Extract the (x, y) coordinate from the center of the cell holding the provided text.  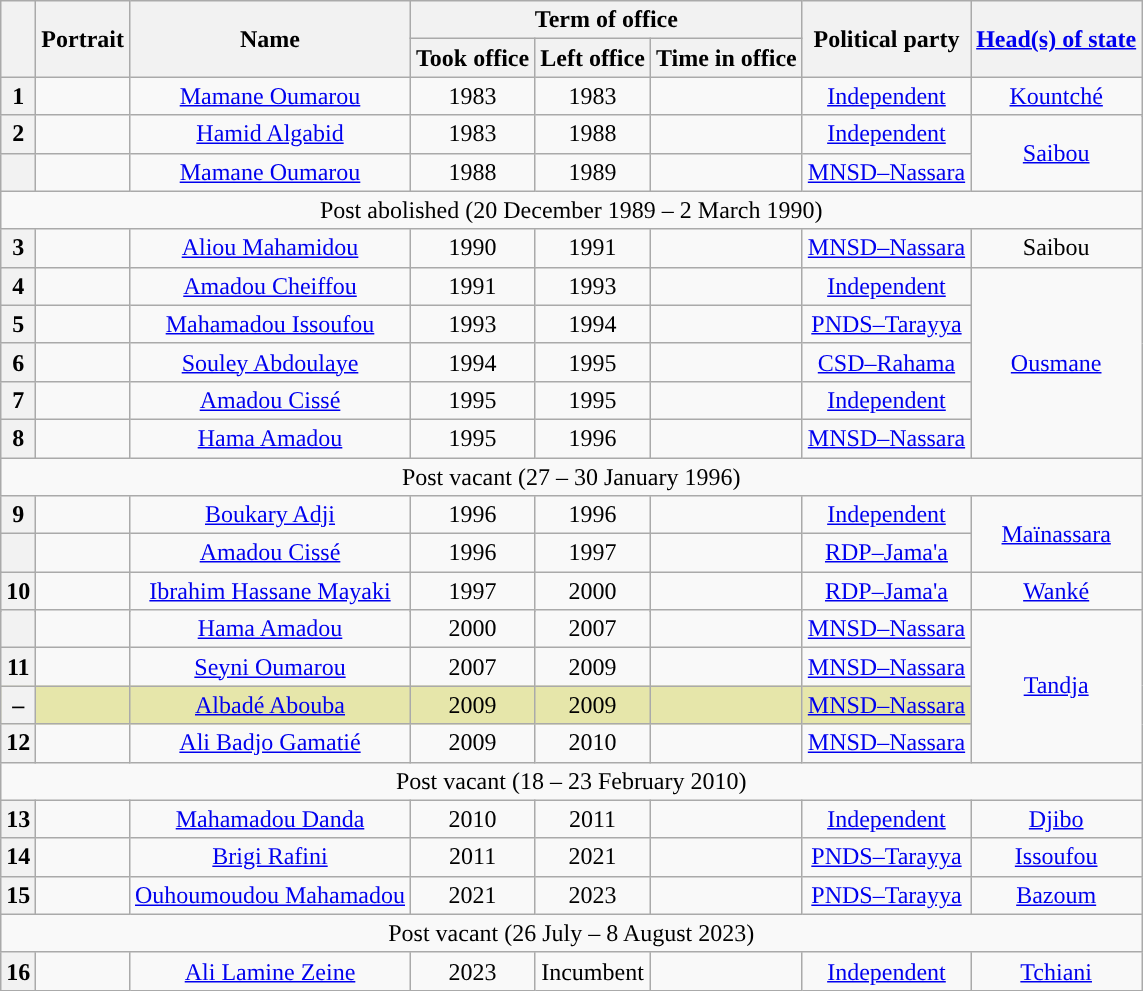
Took office (473, 58)
Aliou Mahamidou (270, 248)
5 (18, 324)
6 (18, 362)
Tchiani (1056, 971)
Post vacant (18 – 23 February 2010) (572, 781)
Kountché (1056, 96)
Political party (886, 39)
– (18, 705)
Souley Abdoulaye (270, 362)
10 (18, 591)
Name (270, 39)
Djibo (1056, 819)
9 (18, 515)
Mahamadou Danda (270, 819)
Ouhoumoudou Mahamadou (270, 895)
Boukary Adji (270, 515)
3 (18, 248)
4 (18, 286)
Ali Badjo Gamatié (270, 743)
Post vacant (26 July – 8 August 2023) (572, 933)
7 (18, 400)
Albadé Abouba (270, 705)
Time in office (726, 58)
Term of office (607, 20)
Incumbent (593, 971)
Ibrahim Hassane Mayaki (270, 591)
1990 (473, 248)
Tandja (1056, 686)
Mahamadou Issoufou (270, 324)
Ali Lamine Zeine (270, 971)
Issoufou (1056, 857)
15 (18, 895)
Portrait (83, 39)
Amadou Cheiffou (270, 286)
Seyni Oumarou (270, 667)
Bazoum (1056, 895)
13 (18, 819)
12 (18, 743)
16 (18, 971)
Head(s) of state (1056, 39)
11 (18, 667)
CSD–Rahama (886, 362)
Left office (593, 58)
2 (18, 134)
Ousmane (1056, 362)
Post vacant (27 – 30 January 1996) (572, 477)
Maïnassara (1056, 534)
1 (18, 96)
1989 (593, 172)
8 (18, 438)
Wanké (1056, 591)
14 (18, 857)
Hamid Algabid (270, 134)
Post abolished (20 December 1989 – 2 March 1990) (572, 210)
Brigi Rafini (270, 857)
